Identify which cell holds the provided text, then report its [x, y] central coordinate. 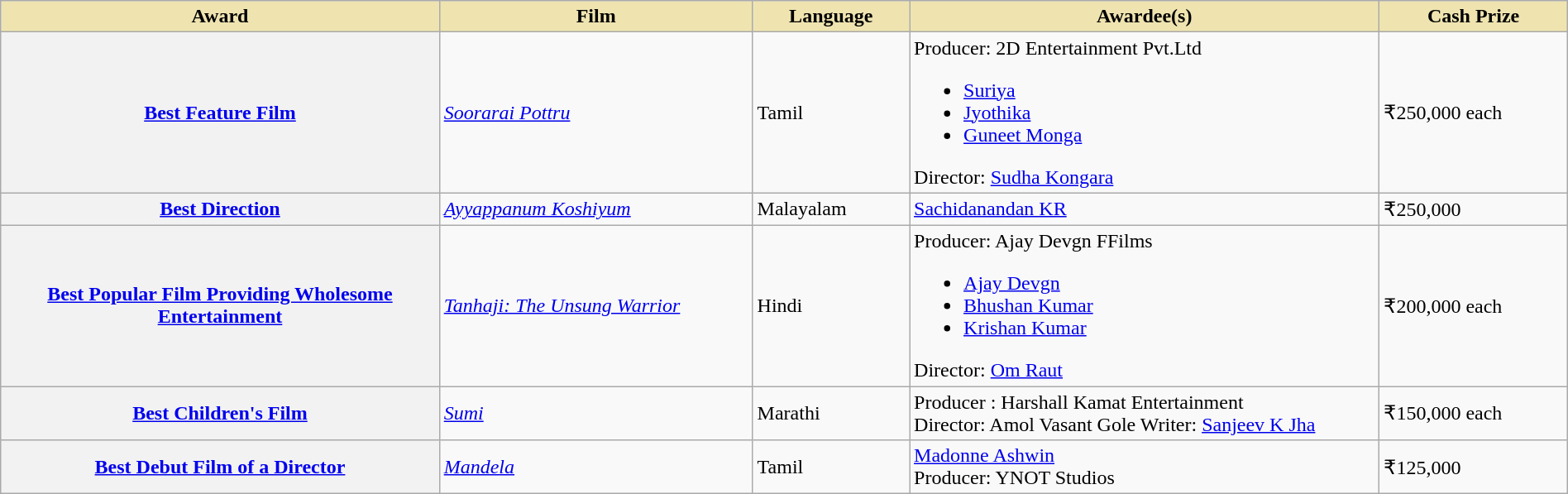
Best Debut Film of a Director [220, 467]
Best Feature Film [220, 113]
Madonne AshwinProducer: YNOT Studios [1145, 467]
₹250,000 [1474, 209]
Producer: 2D Entertainment Pvt.LtdSuriyaJyothikaGuneet MongaDirector: Sudha Kongara [1145, 113]
₹150,000 each [1474, 412]
₹250,000 each [1474, 113]
Best Children's Film [220, 412]
Award [220, 17]
₹200,000 each [1474, 305]
Film [595, 17]
Tanhaji: The Unsung Warrior [595, 305]
₹125,000 [1474, 467]
Mandela [595, 467]
Awardee(s) [1145, 17]
Ayyappanum Koshiyum [595, 209]
Malayalam [830, 209]
Producer: Ajay Devgn FFilmsAjay DevgnBhushan KumarKrishan KumarDirector: Om Raut [1145, 305]
Soorarai Pottru [595, 113]
Language [830, 17]
Marathi [830, 412]
Sachidanandan KR [1145, 209]
Sumi [595, 412]
Best Popular Film Providing Wholesome Entertainment [220, 305]
Producer : Harshall Kamat EntertainmentDirector: Amol Vasant Gole Writer: Sanjeev K Jha [1145, 412]
Cash Prize [1474, 17]
Best Direction [220, 209]
Hindi [830, 305]
